Determine the (x, y) coordinate at the center of the cell enclosing the given text.  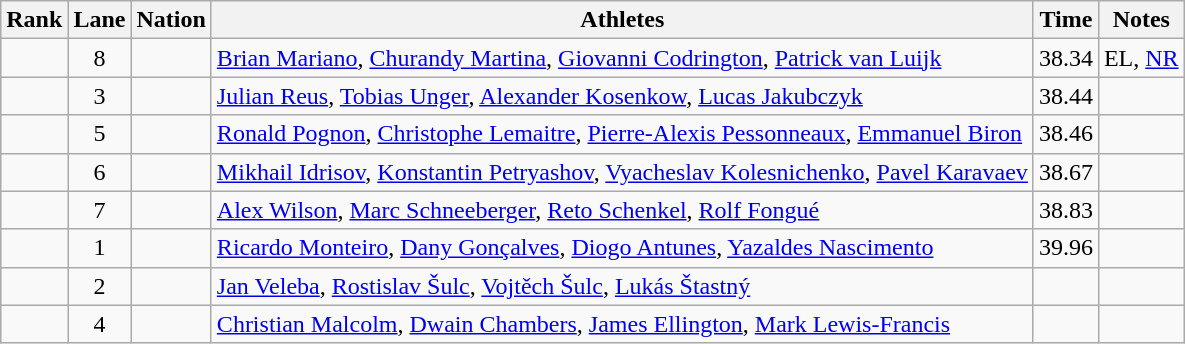
Rank (34, 20)
39.96 (1066, 248)
38.83 (1066, 210)
7 (100, 210)
38.34 (1066, 58)
8 (100, 58)
38.44 (1066, 96)
1 (100, 248)
5 (100, 134)
Notes (1141, 20)
Nation (171, 20)
Lane (100, 20)
2 (100, 286)
EL, NR (1141, 58)
Christian Malcolm, Dwain Chambers, James Ellington, Mark Lewis-Francis (622, 324)
Brian Mariano, Churandy Martina, Giovanni Codrington, Patrick van Luijk (622, 58)
38.46 (1066, 134)
38.67 (1066, 172)
Julian Reus, Tobias Unger, Alexander Kosenkow, Lucas Jakubczyk (622, 96)
4 (100, 324)
3 (100, 96)
Mikhail Idrisov, Konstantin Petryashov, Vyacheslav Kolesnichenko, Pavel Karavaev (622, 172)
Time (1066, 20)
Ronald Pognon, Christophe Lemaitre, Pierre-Alexis Pessonneaux, Emmanuel Biron (622, 134)
6 (100, 172)
Ricardo Monteiro, Dany Gonçalves, Diogo Antunes, Yazaldes Nascimento (622, 248)
Athletes (622, 20)
Jan Veleba, Rostislav Šulc, Vojtěch Šulc, Lukás Štastný (622, 286)
Alex Wilson, Marc Schneeberger, Reto Schenkel, Rolf Fongué (622, 210)
